From the cell containing the given text, extract its center point as (x, y) coordinate. 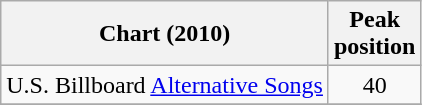
40 (374, 85)
U.S. Billboard Alternative Songs (165, 85)
Chart (2010) (165, 34)
Peakposition (374, 34)
